Locate the cell with the specified text and output its [X, Y] center coordinate. 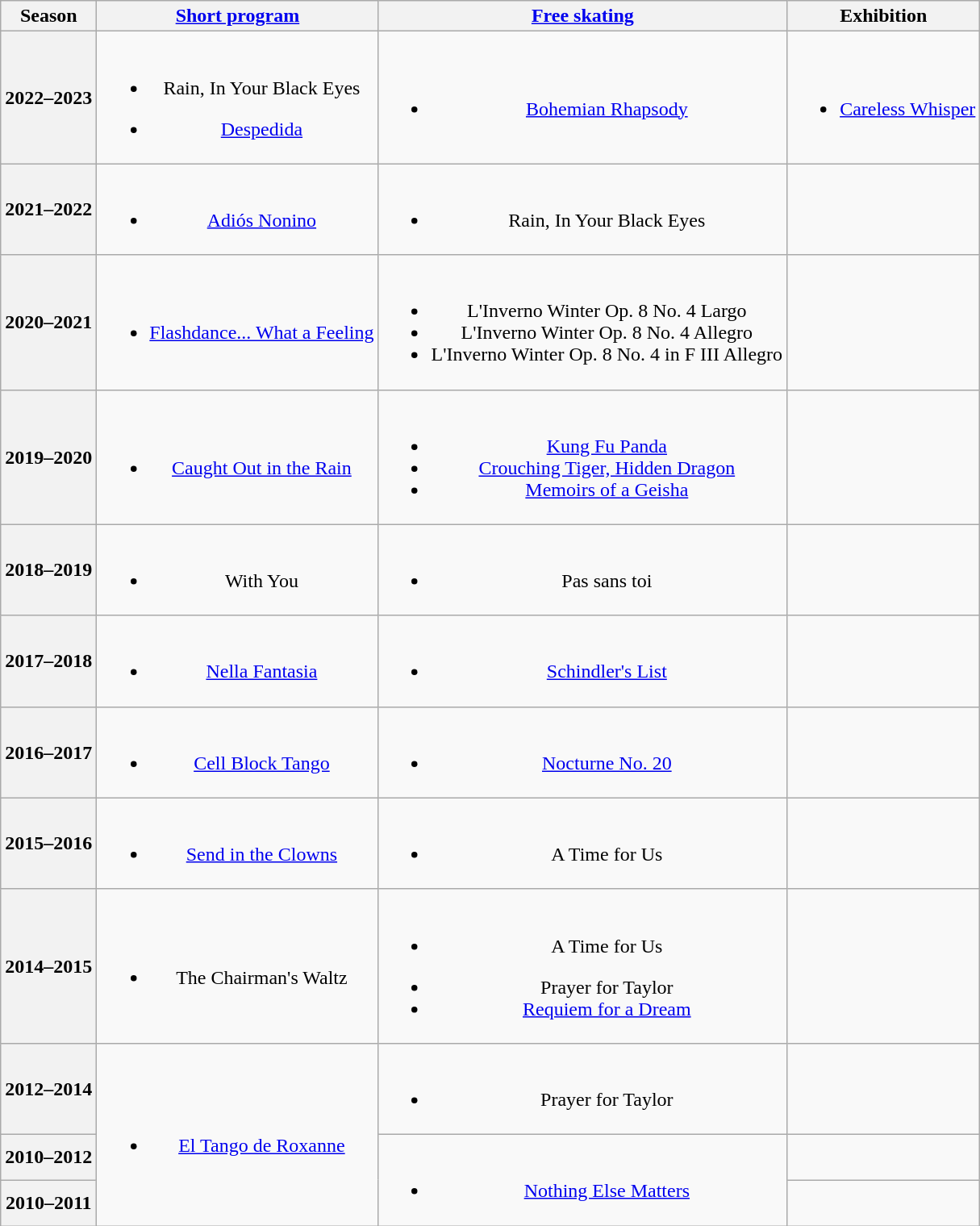
Pas sans toi [582, 569]
2020–2021 [48, 323]
El Tango de Roxanne [237, 1134]
2014–2015 [48, 966]
Kung Fu Panda Crouching Tiger, Hidden Dragon Memoirs of a Geisha [582, 457]
A Time for Us Prayer for Taylor Requiem for a Dream [582, 966]
2016–2017 [48, 752]
Careless Whisper [884, 98]
Send in the Clowns [237, 844]
Nothing Else Matters [582, 1179]
2015–2016 [48, 844]
With You [237, 569]
Prayer for Taylor [582, 1089]
Season [48, 16]
Flashdance... What a Feeling [237, 323]
2021–2022 [48, 210]
2018–2019 [48, 569]
Exhibition [884, 16]
Nella Fantasia [237, 661]
2019–2020 [48, 457]
Schindler's List [582, 661]
2010–2011 [48, 1203]
Free skating [582, 16]
Rain, In Your Black Eyes Despedida [237, 98]
Short program [237, 16]
Cell Block Tango [237, 752]
Caught Out in the Rain [237, 457]
The Chairman's Waltz [237, 966]
Nocturne No. 20 [582, 752]
A Time for Us [582, 844]
Rain, In Your Black Eyes [582, 210]
L'Inverno Winter Op. 8 No. 4 LargoL'Inverno Winter Op. 8 No. 4 AllegroL'Inverno Winter Op. 8 No. 4 in F III Allegro [582, 323]
2022–2023 [48, 98]
2017–2018 [48, 661]
2012–2014 [48, 1089]
Bohemian Rhapsody [582, 98]
Adiós Nonino [237, 210]
2010–2012 [48, 1157]
